Determine the (X, Y) coordinate at the center of the cell enclosing the given text.  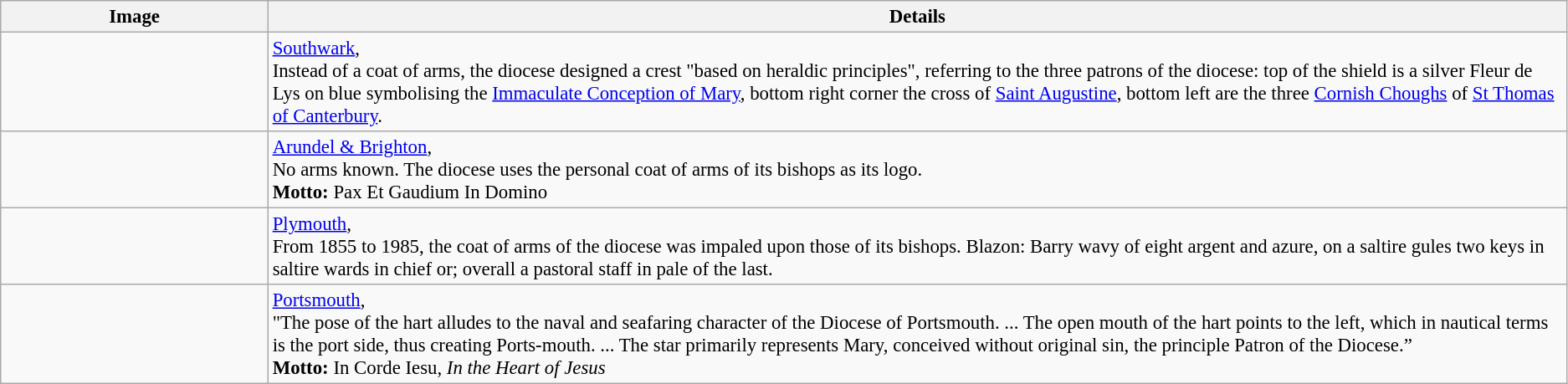
Details (917, 17)
Arundel & Brighton,No arms known. The diocese uses the personal coat of arms of its bishops as its logo. Motto: Pax Et Gaudium In Domino (917, 170)
Image (135, 17)
